Find where the given text appears and provide that cell's center as [x, y] coordinate. 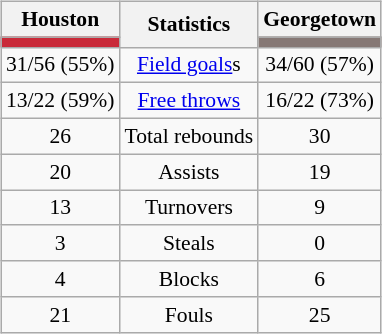
Total rebounds [190, 136]
19 [320, 172]
Statistics [190, 24]
0 [320, 243]
Blocks [190, 279]
Steals [190, 243]
13/22 (59%) [60, 101]
34/60 (57%) [320, 65]
25 [320, 314]
13 [60, 208]
Georgetown [320, 19]
20 [60, 172]
Assists [190, 172]
Fouls [190, 314]
26 [60, 136]
30 [320, 136]
3 [60, 243]
21 [60, 314]
9 [320, 208]
Houston [60, 19]
31/56 (55%) [60, 65]
4 [60, 279]
6 [320, 279]
16/22 (73%) [320, 101]
Free throws [190, 101]
Field goalss [190, 65]
Turnovers [190, 208]
